Capture the cell that displays the provided text and extract its (x, y) central coordinate. 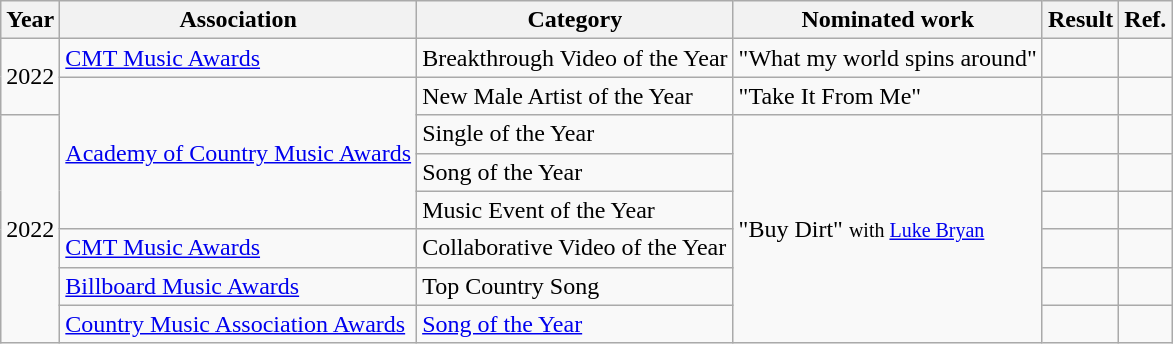
Single of the Year (575, 134)
Country Music Association Awards (238, 324)
Top Country Song (575, 286)
Collaborative Video of the Year (575, 248)
Year (30, 20)
Billboard Music Awards (238, 286)
New Male Artist of the Year (575, 96)
Ref. (1146, 20)
Category (575, 20)
Music Event of the Year (575, 210)
"Take It From Me" (888, 96)
"What my world spins around" (888, 58)
"Buy Dirt" with Luke Bryan (888, 229)
Result (1080, 20)
Nominated work (888, 20)
Association (238, 20)
Breakthrough Video of the Year (575, 58)
Academy of Country Music Awards (238, 153)
